Pinpoint the cell where the given text exists, returning its (X, Y) midpoint coordinate. 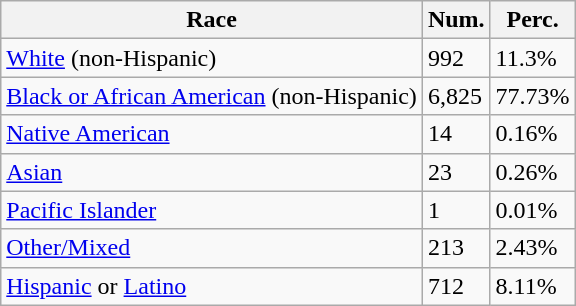
712 (456, 286)
6,825 (456, 96)
Perc. (532, 20)
0.01% (532, 210)
1 (456, 210)
992 (456, 58)
Race (212, 20)
23 (456, 172)
77.73% (532, 96)
Pacific Islander (212, 210)
8.11% (532, 286)
Hispanic or Latino (212, 286)
Asian (212, 172)
2.43% (532, 248)
11.3% (532, 58)
Other/Mixed (212, 248)
Num. (456, 20)
14 (456, 134)
White (non-Hispanic) (212, 58)
213 (456, 248)
0.16% (532, 134)
Native American (212, 134)
0.26% (532, 172)
Black or African American (non-Hispanic) (212, 96)
